Extract the [X, Y] coordinate from the center of the cell holding the provided text.  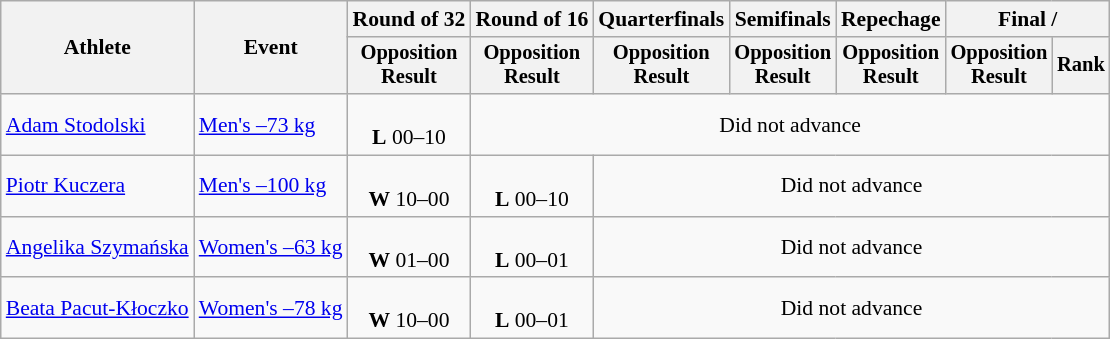
Rank [1081, 66]
Athlete [98, 48]
Quarterfinals [661, 19]
Women's –63 kg [271, 248]
Men's –73 kg [271, 124]
Semifinals [782, 19]
Round of 32 [410, 19]
Repechage [891, 19]
Adam Stodolski [98, 124]
W 01–00 [410, 248]
Final / [1028, 19]
Beata Pacut-Kłoczko [98, 308]
Women's –78 kg [271, 308]
Angelika Szymańska [98, 248]
Round of 16 [532, 19]
Men's –100 kg [271, 186]
Event [271, 48]
Piotr Kuczera [98, 186]
